Return the [x, y] coordinate for the center point of the cell that contains the specified text.  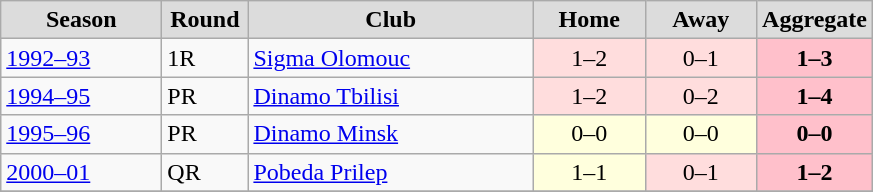
1992–93 [82, 58]
Club [391, 20]
Dinamo Minsk [391, 134]
1–3 [815, 58]
Aggregate [815, 20]
2000–01 [82, 172]
Pobeda Prilep [391, 172]
1R [205, 58]
1–4 [815, 96]
Home [589, 20]
Round [205, 20]
1994–95 [82, 96]
1–1 [589, 172]
Away [701, 20]
Sigma Olomouc [391, 58]
Season [82, 20]
1995–96 [82, 134]
QR [205, 172]
0–2 [701, 96]
Dinamo Tbilisi [391, 96]
